Search for the cell housing the specified text and yield its (X, Y) center coordinate. 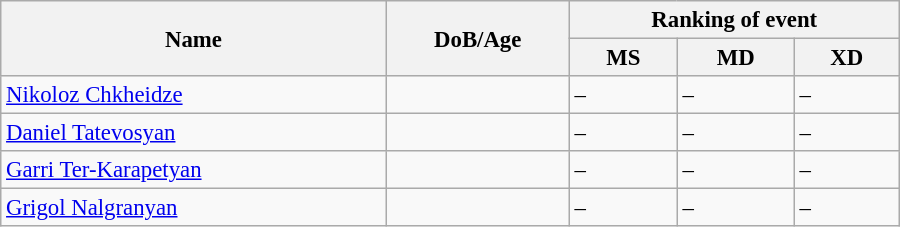
DoB/Age (478, 38)
Grigol Nalgranyan (194, 208)
Daniel Tatevosyan (194, 133)
MD (736, 58)
XD (846, 58)
Name (194, 38)
Nikoloz Chkheidze (194, 95)
Ranking of event (734, 20)
Garri Ter-Karapetyan (194, 170)
MS (623, 58)
